Search for the cell housing the specified text and yield its [X, Y] center coordinate. 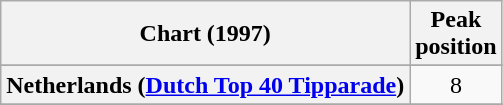
Netherlands (Dutch Top 40 Tipparade) [206, 85]
8 [456, 85]
Peakposition [456, 34]
Chart (1997) [206, 34]
